Output the (X, Y) coordinate of the center of the cell containing the given text.  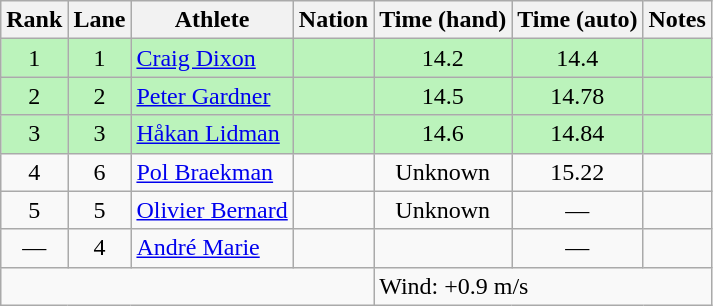
Pol Braekman (212, 172)
Nation (333, 20)
Time (auto) (578, 20)
Lane (100, 20)
Rank (34, 20)
14.84 (578, 134)
14.6 (443, 134)
14.5 (443, 96)
14.78 (578, 96)
15.22 (578, 172)
Notes (677, 20)
14.4 (578, 58)
Time (hand) (443, 20)
Olivier Bernard (212, 210)
Wind: +0.9 m/s (543, 286)
Håkan Lidman (212, 134)
Craig Dixon (212, 58)
14.2 (443, 58)
Athlete (212, 20)
6 (100, 172)
Peter Gardner (212, 96)
André Marie (212, 248)
